From the cell containing the given text, extract its center point as [X, Y] coordinate. 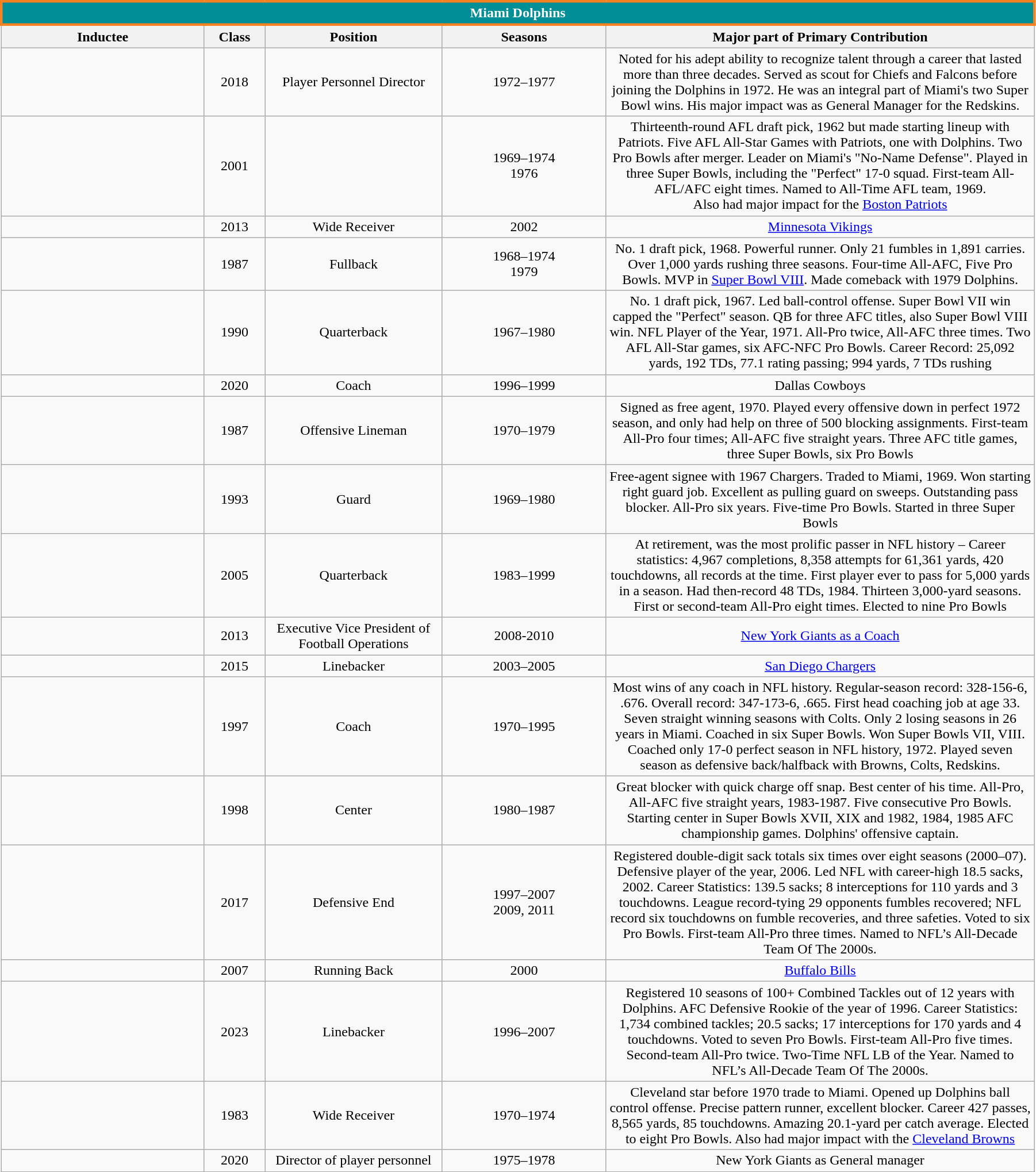
New York Giants as General manager [820, 1160]
Executive Vice President of Football Operations [354, 636]
2018 [235, 82]
Center [354, 811]
Director of player personnel [354, 1160]
1967–1980 [524, 332]
New York Giants as a Coach [820, 636]
1970–1974 [524, 1116]
1968–1974 1979 [524, 264]
1993 [235, 499]
1975–1978 [524, 1160]
1983–1999 [524, 575]
Guard [354, 499]
1996–2007 [524, 1032]
2017 [235, 902]
2015 [235, 665]
Offensive Lineman [354, 430]
2001 [235, 166]
Class [235, 36]
Fullback [354, 264]
2003–2005 [524, 665]
1997–2007 2009, 2011 [524, 902]
2000 [524, 971]
1998 [235, 811]
2008-2010 [524, 636]
1980–1987 [524, 811]
2023 [235, 1032]
2007 [235, 971]
1970–1995 [524, 727]
Position [354, 36]
San Diego Chargers [820, 665]
Defensive End [354, 902]
1972–1977 [524, 82]
Inductee [102, 36]
Major part of Primary Contribution [820, 36]
Player Personnel Director [354, 82]
Miami Dolphins [517, 13]
1996–1999 [524, 385]
1983 [235, 1116]
Dallas Cowboys [820, 385]
Running Back [354, 971]
Seasons [524, 36]
1970–1979 [524, 430]
1997 [235, 727]
Minnesota Vikings [820, 227]
1990 [235, 332]
1969–1974 1976 [524, 166]
1969–1980 [524, 499]
2002 [524, 227]
2005 [235, 575]
Buffalo Bills [820, 971]
